Capture the cell that displays the provided text and extract its [X, Y] central coordinate. 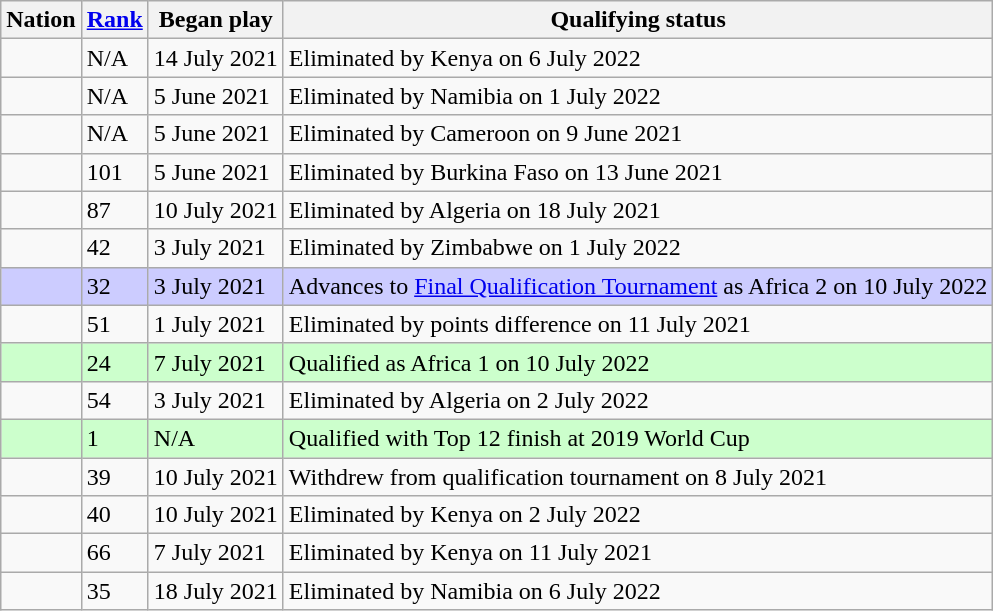
1 July 2021 [216, 324]
Eliminated by Kenya on 2 July 2022 [638, 515]
51 [114, 324]
Eliminated by Zimbabwe on 1 July 2022 [638, 248]
87 [114, 210]
66 [114, 553]
Eliminated by Algeria on 2 July 2022 [638, 400]
Eliminated by Kenya on 11 July 2021 [638, 553]
1 [114, 438]
32 [114, 286]
Qualified as Africa 1 on 10 July 2022 [638, 362]
18 July 2021 [216, 591]
24 [114, 362]
Qualified with Top 12 finish at 2019 World Cup [638, 438]
39 [114, 477]
Eliminated by points difference on 11 July 2021 [638, 324]
Eliminated by Burkina Faso on 13 June 2021 [638, 172]
Rank [114, 20]
Advances to Final Qualification Tournament as Africa 2 on 10 July 2022 [638, 286]
Nation [41, 20]
35 [114, 591]
Eliminated by Namibia on 6 July 2022 [638, 591]
101 [114, 172]
42 [114, 248]
Withdrew from qualification tournament on 8 July 2021 [638, 477]
Qualifying status [638, 20]
Eliminated by Algeria on 18 July 2021 [638, 210]
Eliminated by Kenya on 6 July 2022 [638, 58]
Eliminated by Cameroon on 9 June 2021 [638, 134]
14 July 2021 [216, 58]
Began play [216, 20]
Eliminated by Namibia on 1 July 2022 [638, 96]
54 [114, 400]
40 [114, 515]
